Capture the cell that displays the provided text and extract its [X, Y] central coordinate. 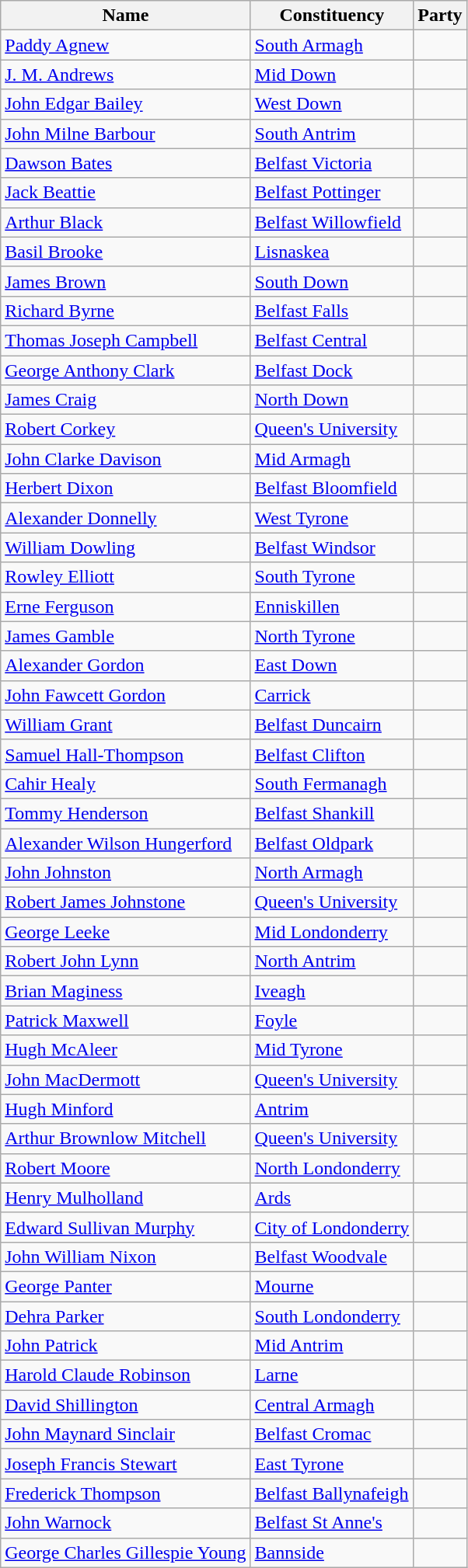
Alexander Donnelly [126, 518]
Hugh McAleer [126, 1050]
Arthur Brownlow Mitchell [126, 1139]
West Tyrone [332, 518]
Carrick [332, 695]
Mid Armagh [332, 459]
Mid Down [332, 75]
Brian Maginess [126, 991]
William Grant [126, 725]
John Fawcett Gordon [126, 695]
Patrick Maxwell [126, 1020]
South Down [332, 281]
William Dowling [126, 548]
Larne [332, 1375]
Mid Antrim [332, 1346]
Central Armagh [332, 1405]
Iveagh [332, 991]
Constituency [332, 16]
Belfast Duncairn [332, 725]
Belfast Central [332, 340]
James Brown [126, 281]
Harold Claude Robinson [126, 1375]
Erne Ferguson [126, 607]
North Antrim [332, 961]
John Clarke Davison [126, 459]
Paddy Agnew [126, 45]
North Londonderry [332, 1168]
Belfast Windsor [332, 548]
Mid Tyrone [332, 1050]
Dawson Bates [126, 163]
Robert John Lynn [126, 961]
Cahir Healy [126, 784]
South Armagh [332, 45]
East Tyrone [332, 1464]
Belfast Willowfield [332, 222]
Belfast Bloomfield [332, 488]
John Edgar Bailey [126, 104]
Basil Brooke [126, 252]
David Shillington [126, 1405]
George Charles Gillespie Young [126, 1552]
Party [440, 16]
Arthur Black [126, 222]
Thomas Joseph Campbell [126, 340]
Samuel Hall-Thompson [126, 754]
Alexander Gordon [126, 666]
John Johnston [126, 873]
Belfast Cromac [332, 1434]
Henry Mulholland [126, 1198]
Dehra Parker [126, 1316]
John Patrick [126, 1346]
South Tyrone [332, 577]
Frederick Thompson [126, 1493]
Herbert Dixon [126, 488]
Mourne [332, 1286]
Jack Beattie [126, 193]
Lisnaskea [332, 252]
Richard Byrne [126, 311]
John Milne Barbour [126, 134]
Belfast Pottinger [332, 193]
James Gamble [126, 636]
Robert Moore [126, 1168]
John William Nixon [126, 1257]
Belfast Falls [332, 311]
James Craig [126, 400]
Joseph Francis Stewart [126, 1464]
J. M. Andrews [126, 75]
John Warnock [126, 1523]
North Down [332, 400]
Bannside [332, 1552]
Belfast Dock [332, 370]
Belfast Clifton [332, 754]
Foyle [332, 1020]
South Londonderry [332, 1316]
George Anthony Clark [126, 370]
North Armagh [332, 873]
Belfast Shankill [332, 813]
Name [126, 16]
Rowley Elliott [126, 577]
John Maynard Sinclair [126, 1434]
Hugh Minford [126, 1109]
East Down [332, 666]
Belfast Oldpark [332, 843]
Belfast St Anne's [332, 1523]
Tommy Henderson [126, 813]
Alexander Wilson Hungerford [126, 843]
George Leeke [126, 932]
West Down [332, 104]
Belfast Woodvale [332, 1257]
George Panter [126, 1286]
North Tyrone [332, 636]
John MacDermott [126, 1080]
Antrim [332, 1109]
Belfast Ballynafeigh [332, 1493]
South Fermanagh [332, 784]
Enniskillen [332, 607]
Belfast Victoria [332, 163]
Robert Corkey [126, 429]
Edward Sullivan Murphy [126, 1227]
City of Londonderry [332, 1227]
South Antrim [332, 134]
Ards [332, 1198]
Robert James Johnstone [126, 902]
Mid Londonderry [332, 932]
